Determine the (x, y) coordinate at the center of the cell enclosing the given text.  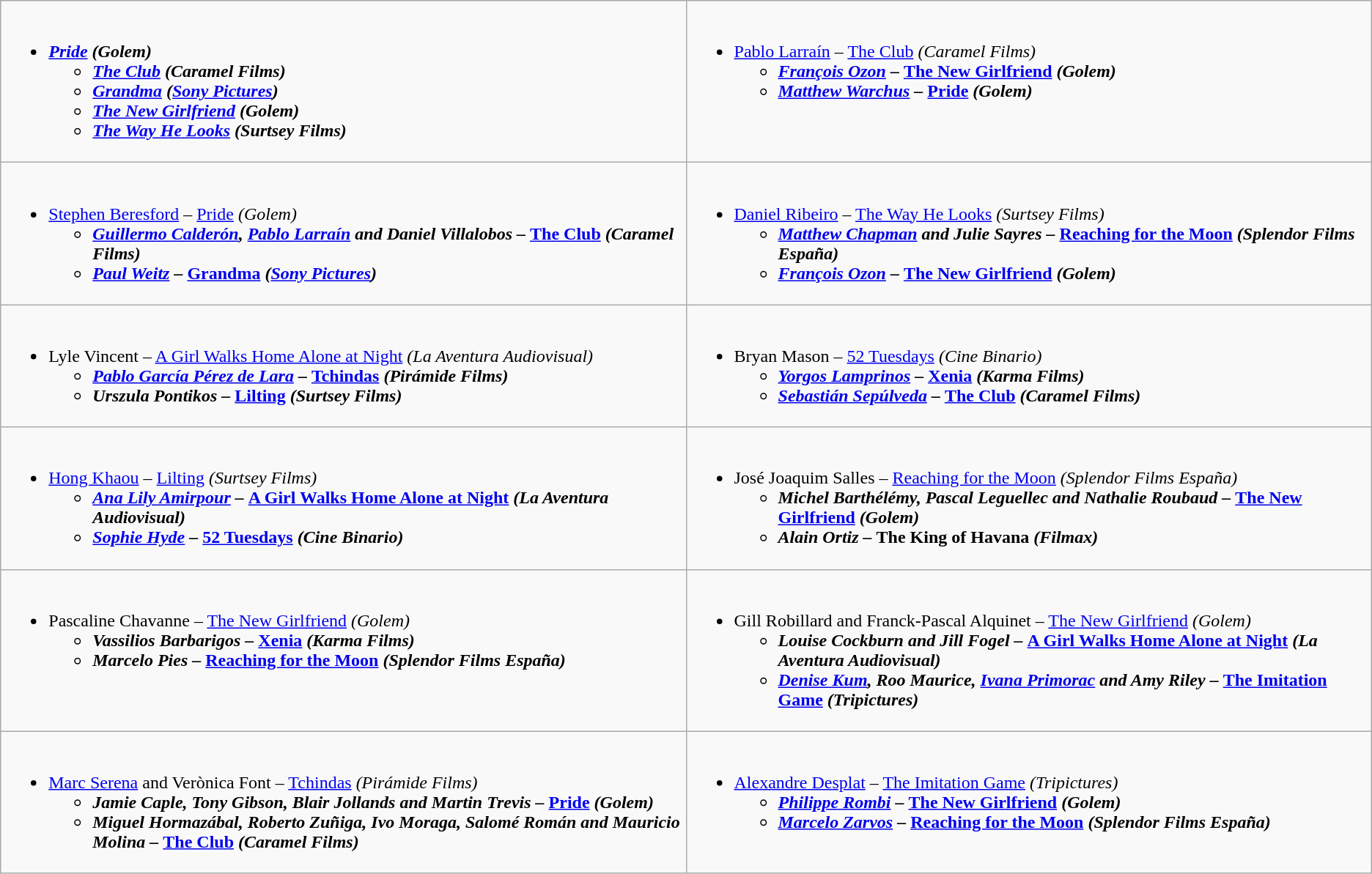
Pablo Larraín – The Club (Caramel Films)François Ozon – The New Girlfriend (Golem)Matthew Warchus – Pride (Golem) (1029, 82)
Pascaline Chavanne – The New Girlfriend (Golem)Vassilios Barbarigos – Xenia (Karma Films)Marcelo Pies – Reaching for the Moon (Splendor Films España) (343, 651)
Pride (Golem)The Club (Caramel Films)Grandma (Sony Pictures)The New Girlfriend (Golem)The Way He Looks (Surtsey Films) (343, 82)
Bryan Mason – 52 Tuesdays (Cine Binario)Yorgos Lamprinos – Xenia (Karma Films)Sebastián Sepúlveda – The Club (Caramel Films) (1029, 366)
